Identify which cell holds the provided text, then report its [X, Y] central coordinate. 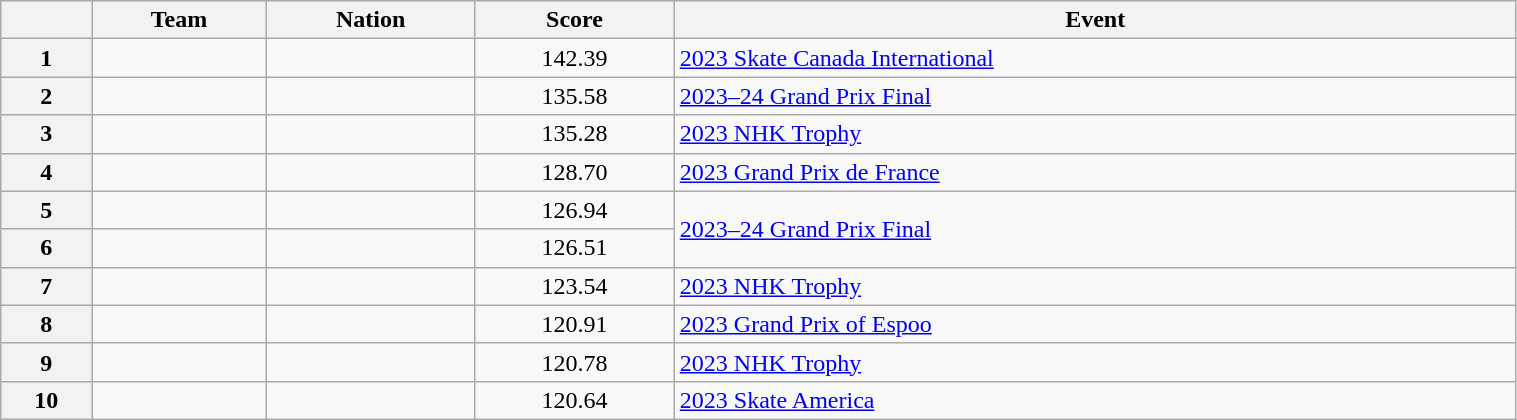
3 [46, 134]
128.70 [575, 172]
126.51 [575, 248]
2023 Skate Canada International [1095, 58]
4 [46, 172]
2 [46, 96]
Nation [370, 20]
Score [575, 20]
5 [46, 210]
8 [46, 324]
1 [46, 58]
7 [46, 286]
120.64 [575, 400]
126.94 [575, 210]
9 [46, 362]
2023 Grand Prix of Espoo [1095, 324]
10 [46, 400]
2023 Skate America [1095, 400]
2023 Grand Prix de France [1095, 172]
6 [46, 248]
142.39 [575, 58]
Event [1095, 20]
123.54 [575, 286]
120.78 [575, 362]
Team [180, 20]
120.91 [575, 324]
135.28 [575, 134]
135.58 [575, 96]
